Capture the cell that displays the provided text and extract its (X, Y) central coordinate. 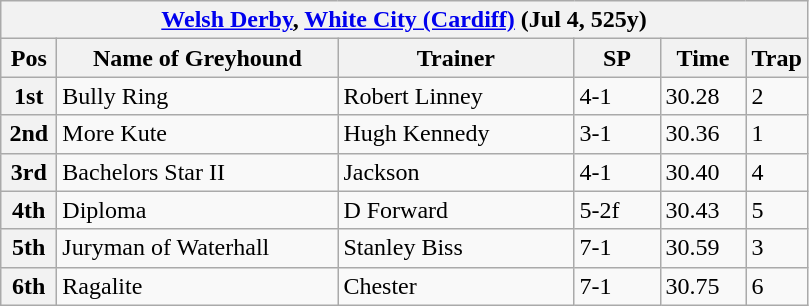
Diploma (198, 210)
3rd (29, 172)
3 (776, 248)
30.28 (703, 96)
5-2f (617, 210)
30.40 (703, 172)
Bully Ring (198, 96)
1st (29, 96)
3-1 (617, 134)
5 (776, 210)
Name of Greyhound (198, 58)
1 (776, 134)
Bachelors Star II (198, 172)
D Forward (456, 210)
Welsh Derby, White City (Cardiff) (Jul 4, 525y) (404, 20)
Stanley Biss (456, 248)
6th (29, 286)
Robert Linney (456, 96)
Trainer (456, 58)
More Kute (198, 134)
30.43 (703, 210)
Pos (29, 58)
6 (776, 286)
Trap (776, 58)
4 (776, 172)
2nd (29, 134)
2 (776, 96)
30.59 (703, 248)
SP (617, 58)
Hugh Kennedy (456, 134)
Ragalite (198, 286)
Jackson (456, 172)
30.36 (703, 134)
Juryman of Waterhall (198, 248)
Chester (456, 286)
5th (29, 248)
30.75 (703, 286)
4th (29, 210)
Time (703, 58)
